Provide the [X, Y] coordinate of the cell's center where the given text is located.  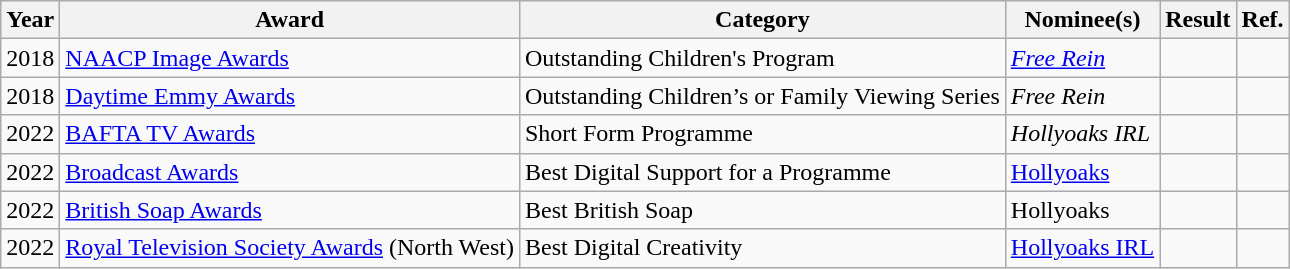
British Soap Awards [290, 210]
Best Digital Creativity [762, 248]
Best Digital Support for a Programme [762, 172]
Result [1198, 20]
Daytime Emmy Awards [290, 96]
Short Form Programme [762, 134]
BAFTA TV Awards [290, 134]
Broadcast Awards [290, 172]
Best British Soap [762, 210]
Nominee(s) [1082, 20]
Outstanding Children's Program [762, 58]
Category [762, 20]
Ref. [1262, 20]
Year [30, 20]
Royal Television Society Awards (North West) [290, 248]
NAACP Image Awards [290, 58]
Award [290, 20]
Outstanding Children’s or Family Viewing Series [762, 96]
